Return the [x, y] coordinate for the center point of the cell that contains the specified text.  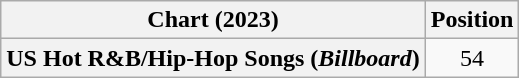
US Hot R&B/Hip-Hop Songs (Billboard) [213, 58]
54 [472, 58]
Position [472, 20]
Chart (2023) [213, 20]
